Scan for the cell matching the given text and deliver its [X, Y] coordinate at center. 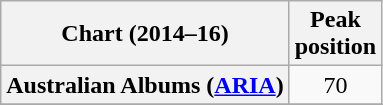
Chart (2014–16) [145, 34]
Peakposition [335, 34]
Australian Albums (ARIA) [145, 85]
70 [335, 85]
